For the text-containing cell, return its midpoint in (X, Y) coordinate format. 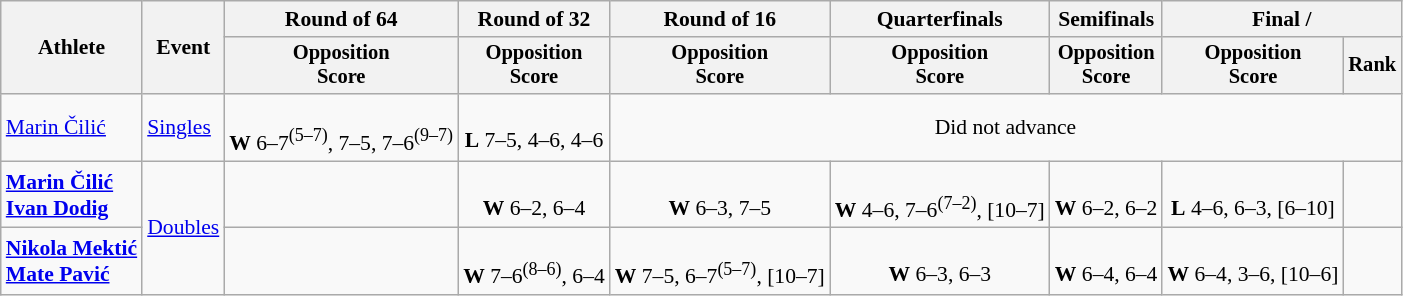
Athlete (72, 48)
Singles (183, 128)
Quarterfinals (940, 19)
Final / (1282, 19)
W 6–4, 6–4 (1106, 262)
W 6–7(5–7), 7–5, 7–6(9–7) (341, 128)
Doubles (183, 228)
Round of 32 (534, 19)
Marin Čilić (72, 128)
W 6–3, 7–5 (720, 194)
W 6–2, 6–2 (1106, 194)
W 6–3, 6–3 (940, 262)
Semifinals (1106, 19)
Round of 64 (341, 19)
Marin ČilićIvan Dodig (72, 194)
L 4–6, 6–3, [6–10] (1252, 194)
Nikola MektićMate Pavić (72, 262)
Did not advance (1006, 128)
L 7–5, 4–6, 4–6 (534, 128)
Event (183, 48)
Round of 16 (720, 19)
W 6–2, 6–4 (534, 194)
W 7–6(8–6), 6–4 (534, 262)
Rank (1372, 66)
W 7–5, 6–7(5–7), [10–7] (720, 262)
W 6–4, 3–6, [10–6] (1252, 262)
W 4–6, 7–6(7–2), [10–7] (940, 194)
